For the text-containing cell, return its midpoint in (X, Y) coordinate format. 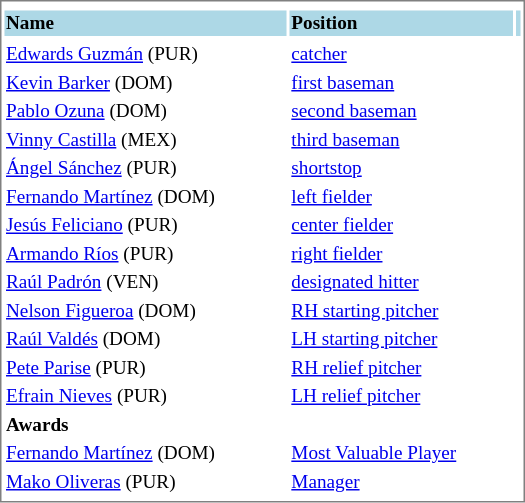
catcher (402, 55)
LH relief pitcher (402, 397)
first baseman (402, 83)
left fielder (402, 197)
Efrain Nieves (PUR) (145, 397)
Vinny Castilla (MEX) (145, 141)
third baseman (402, 141)
center fielder (402, 226)
second baseman (402, 112)
LH starting pitcher (402, 340)
Raúl Padrón (VEN) (145, 283)
Pablo Ozuna (DOM) (145, 112)
RH relief pitcher (402, 369)
Position (402, 23)
right fielder (402, 255)
Ángel Sánchez (PUR) (145, 169)
Pete Parise (PUR) (145, 369)
Most Valuable Player (402, 454)
Armando Ríos (PUR) (145, 255)
Name (145, 23)
Kevin Barker (DOM) (145, 83)
Raúl Valdés (DOM) (145, 340)
Mako Oliveras (PUR) (145, 483)
Jesús Feliciano (PUR) (145, 226)
RH starting pitcher (402, 311)
shortstop (402, 169)
Nelson Figueroa (DOM) (145, 311)
Awards (145, 425)
designated hitter (402, 283)
Manager (402, 483)
Edwards Guzmán (PUR) (145, 55)
